Provide the (X, Y) coordinate of the cell's center where the given text is located.  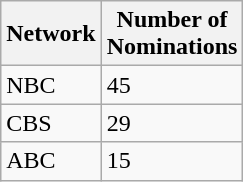
ABC (51, 161)
29 (172, 123)
Network (51, 34)
NBC (51, 85)
15 (172, 161)
CBS (51, 123)
45 (172, 85)
Number ofNominations (172, 34)
